Detect which cell encompasses the target text, then output its [x, y] center coordinate. 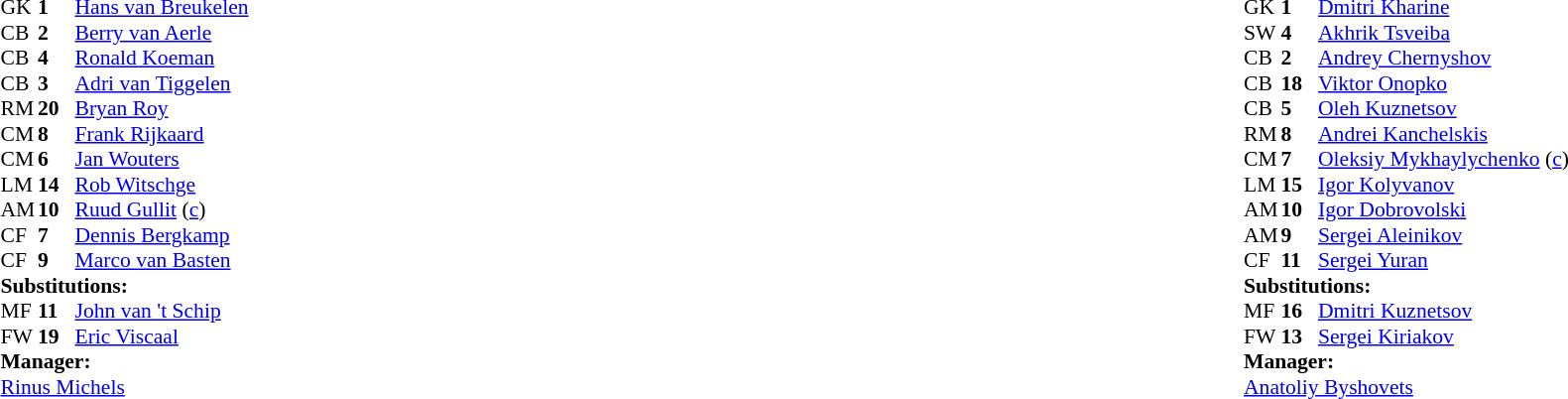
SW [1263, 33]
Ronald Koeman [163, 59]
Ruud Gullit (c) [163, 209]
Dennis Bergkamp [163, 235]
Bryan Roy [163, 108]
Frank Rijkaard [163, 134]
13 [1300, 336]
18 [1300, 83]
14 [57, 185]
Rob Witschge [163, 185]
Manager: [124, 362]
Adri van Tiggelen [163, 83]
15 [1300, 185]
Berry van Aerle [163, 33]
John van 't Schip [163, 311]
20 [57, 108]
Jan Wouters [163, 160]
19 [57, 336]
16 [1300, 311]
6 [57, 160]
Marco van Basten [163, 261]
Eric Viscaal [163, 336]
3 [57, 83]
5 [1300, 108]
Substitutions: [124, 286]
